Extract the (X, Y) coordinate from the center of the cell holding the provided text.  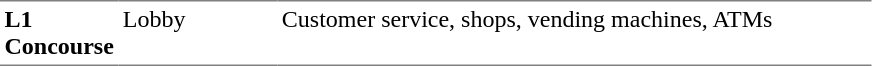
Customer service, shops, vending machines, ATMs (574, 33)
Lobby (198, 33)
L1Concourse (59, 33)
